Output the [x, y] coordinate of the center of the cell containing the given text.  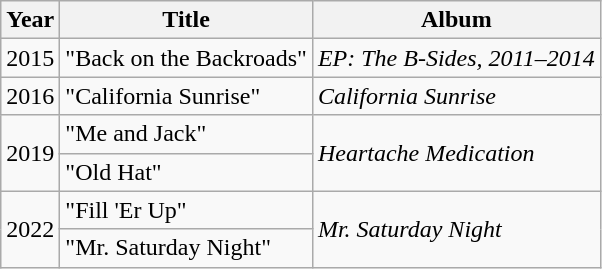
Heartache Medication [456, 153]
"Old Hat" [186, 172]
"Fill 'Er Up" [186, 210]
"California Sunrise" [186, 96]
2015 [30, 58]
"Me and Jack" [186, 134]
2016 [30, 96]
Year [30, 20]
"Mr. Saturday Night" [186, 248]
EP: The B-Sides, 2011–2014 [456, 58]
Mr. Saturday Night [456, 229]
Album [456, 20]
2019 [30, 153]
California Sunrise [456, 96]
2022 [30, 229]
Title [186, 20]
"Back on the Backroads" [186, 58]
